Detect which cell encompasses the target text, then output its (X, Y) center coordinate. 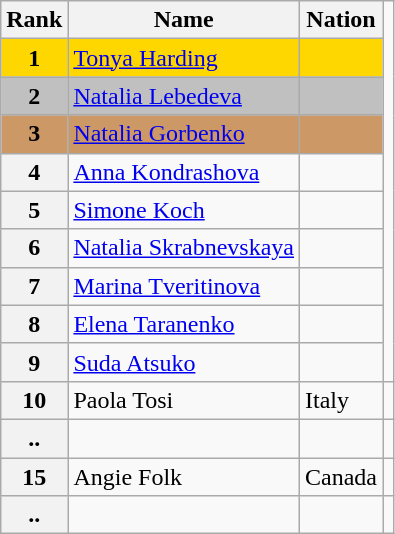
Anna Kondrashova (184, 172)
Natalia Lebedeva (184, 96)
2 (34, 96)
8 (34, 324)
Angie Folk (184, 477)
Canada (342, 477)
Elena Taranenko (184, 324)
Paola Tosi (184, 400)
Simone Koch (184, 210)
Marina Tveritinova (184, 286)
Tonya Harding (184, 58)
9 (34, 362)
6 (34, 248)
Nation (342, 20)
15 (34, 477)
Natalia Gorbenko (184, 134)
4 (34, 172)
Natalia Skrabnevskaya (184, 248)
Rank (34, 20)
10 (34, 400)
1 (34, 58)
Italy (342, 400)
7 (34, 286)
Name (184, 20)
Suda Atsuko (184, 362)
3 (34, 134)
5 (34, 210)
